Find where the given text appears and provide that cell's center as (X, Y) coordinate. 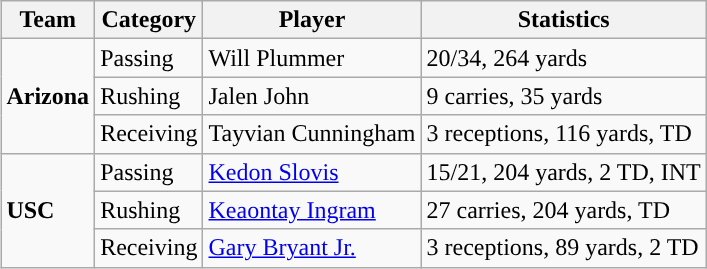
20/34, 264 yards (564, 58)
3 receptions, 116 yards, TD (564, 134)
Statistics (564, 20)
27 carries, 204 yards, TD (564, 210)
Arizona (48, 96)
Keaontay Ingram (312, 210)
15/21, 204 yards, 2 TD, INT (564, 172)
Will Plummer (312, 58)
9 carries, 35 yards (564, 96)
Kedon Slovis (312, 172)
Gary Bryant Jr. (312, 248)
Category (149, 20)
Team (48, 20)
3 receptions, 89 yards, 2 TD (564, 248)
Player (312, 20)
Tayvian Cunningham (312, 134)
USC (48, 210)
Jalen John (312, 96)
